Extract the [x, y] coordinate from the center of the cell holding the provided text.  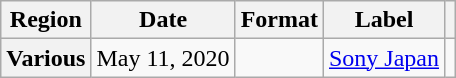
Sony Japan [384, 58]
Label [384, 20]
Date [163, 20]
Various [46, 58]
Region [46, 20]
Format [279, 20]
May 11, 2020 [163, 58]
